Return the [X, Y] coordinate for the center point of the cell that contains the specified text.  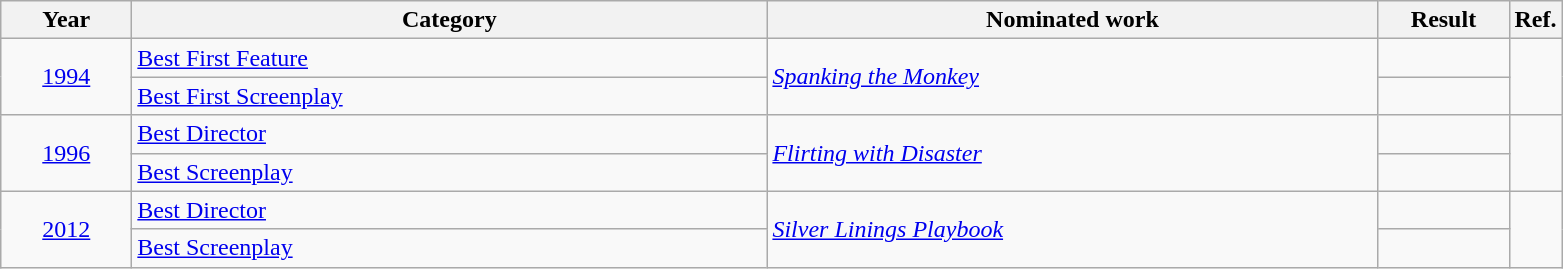
Year [66, 20]
Best First Feature [450, 58]
2012 [66, 229]
Best First Screenplay [450, 96]
Result [1444, 20]
1996 [66, 153]
1994 [66, 77]
Flirting with Disaster [1072, 153]
Nominated work [1072, 20]
Ref. [1536, 20]
Spanking the Monkey [1072, 77]
Silver Linings Playbook [1072, 229]
Category [450, 20]
